From the cell containing the given text, extract its center point as (x, y) coordinate. 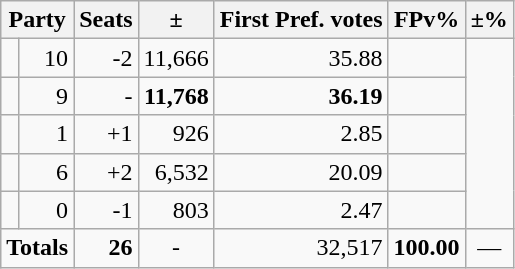
FPv% (426, 20)
— (489, 248)
6 (46, 172)
10 (46, 58)
26 (106, 248)
100.00 (426, 248)
+1 (106, 134)
Totals (38, 248)
11,768 (176, 96)
0 (46, 210)
± (176, 20)
±% (489, 20)
36.19 (301, 96)
9 (46, 96)
Seats (106, 20)
20.09 (301, 172)
11,666 (176, 58)
2.85 (301, 134)
Party (38, 20)
926 (176, 134)
32,517 (301, 248)
35.88 (301, 58)
-2 (106, 58)
1 (46, 134)
6,532 (176, 172)
+2 (106, 172)
2.47 (301, 210)
803 (176, 210)
-1 (106, 210)
First Pref. votes (301, 20)
